Search for the cell housing the specified text and yield its [x, y] center coordinate. 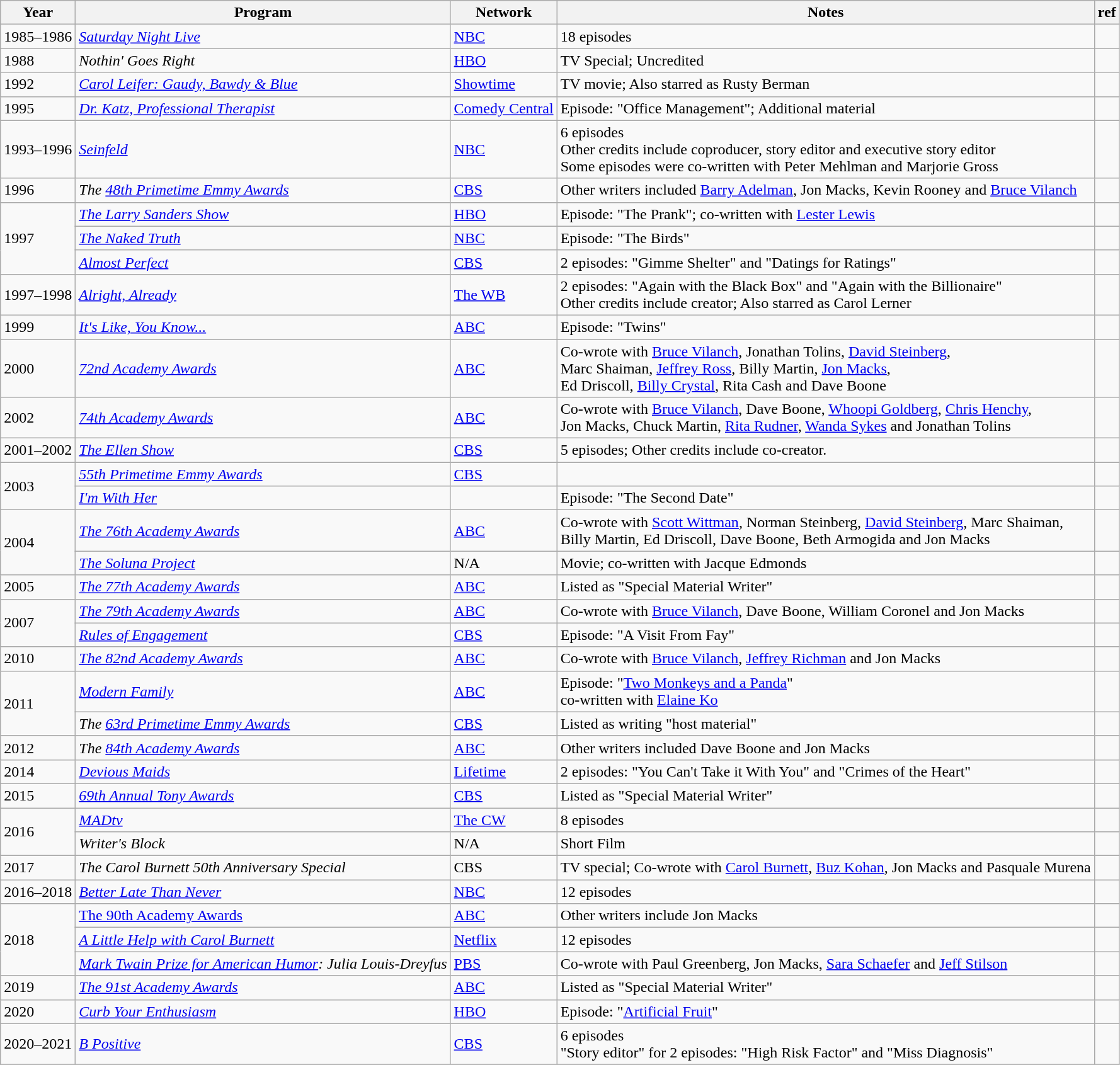
Lifetime [504, 772]
1988 [38, 60]
2 episodes: "Again with the Black Box" and "Again with the Billionaire"Other credits include creator; Also starred as Carol Lerner [825, 295]
Episode: "A Visit From Fay" [825, 635]
2002 [38, 418]
The Soluna Project [263, 563]
2 episodes: "You Can't Take it With You" and "Crimes of the Heart" [825, 772]
2005 [38, 587]
2007 [38, 623]
Modern Family [263, 692]
It's Like, You Know... [263, 327]
2016 [38, 831]
18 episodes [825, 37]
69th Annual Tony Awards [263, 795]
TV special; Co-wrote with Carol Burnett, Buz Kohan, Jon Macks and Pasquale Murena [825, 868]
2017 [38, 868]
Other writers include Jon Macks [825, 916]
2018 [38, 940]
72nd Academy Awards [263, 368]
MADtv [263, 819]
The Carol Burnett 50th Anniversary Special [263, 868]
Co-wrote with Bruce Vilanch, Dave Boone, Whoopi Goldberg, Chris Henchy,Jon Macks, Chuck Martin, Rita Rudner, Wanda Sykes and Jonathan Tolins [825, 418]
1996 [38, 190]
Curb Your Enthusiasm [263, 1011]
Co-wrote with Paul Greenberg, Jon Macks, Sara Schaefer and Jeff Stilson [825, 964]
Writer's Block [263, 844]
55th Primetime Emmy Awards [263, 474]
8 episodes [825, 819]
TV movie; Also starred as Rusty Berman [825, 84]
I'm With Her [263, 498]
The CW [504, 819]
The WB [504, 295]
The 91st Academy Awards [263, 988]
The 76th Academy Awards [263, 530]
1999 [38, 327]
Program [263, 13]
Short Film [825, 844]
PBS [504, 964]
Episode: "The Prank"; co-written with Lester Lewis [825, 214]
2001–2002 [38, 450]
2012 [38, 748]
5 episodes; Other credits include co-creator. [825, 450]
Episode: "The Second Date" [825, 498]
Comedy Central [504, 108]
Episode: "The Birds" [825, 238]
Co-wrote with Bruce Vilanch, Dave Boone, William Coronel and Jon Macks [825, 611]
The 48th Primetime Emmy Awards [263, 190]
6 episodes"Story editor" for 2 episodes: "High Risk Factor" and "Miss Diagnosis" [825, 1044]
Better Late Than Never [263, 892]
Notes [825, 13]
The Larry Sanders Show [263, 214]
The 77th Academy Awards [263, 587]
Rules of Engagement [263, 635]
1985–1986 [38, 37]
1995 [38, 108]
1997 [38, 238]
ref [1107, 13]
Dr. Katz, Professional Therapist [263, 108]
A Little Help with Carol Burnett [263, 940]
1992 [38, 84]
The Naked Truth [263, 238]
Other writers included Barry Adelman, Jon Macks, Kevin Rooney and Bruce Vilanch [825, 190]
2000 [38, 368]
2010 [38, 659]
2019 [38, 988]
1993–1996 [38, 149]
Almost Perfect [263, 262]
Devious Maids [263, 772]
Other writers included Dave Boone and Jon Macks [825, 748]
Nothin' Goes Right [263, 60]
2020 [38, 1011]
2016–2018 [38, 892]
Saturday Night Live [263, 37]
Seinfeld [263, 149]
The Ellen Show [263, 450]
Episode: "Office Management"; Additional material [825, 108]
Co-wrote with Bruce Vilanch, Jeffrey Richman and Jon Macks [825, 659]
The 63rd Primetime Emmy Awards [263, 724]
Mark Twain Prize for American Humor: Julia Louis-Dreyfus [263, 964]
Listed as writing "host material" [825, 724]
2020–2021 [38, 1044]
The 90th Academy Awards [263, 916]
74th Academy Awards [263, 418]
The 79th Academy Awards [263, 611]
2014 [38, 772]
Episode: "Two Monkeys and a Panda"co-written with Elaine Ko [825, 692]
Episode: "Twins" [825, 327]
2 episodes: "Gimme Shelter" and "Datings for Ratings" [825, 262]
1997–1998 [38, 295]
Showtime [504, 84]
Network [504, 13]
Carol Leifer: Gaudy, Bawdy & Blue [263, 84]
Netflix [504, 940]
B Positive [263, 1044]
The 84th Academy Awards [263, 748]
Co-wrote with Scott Wittman, Norman Steinberg, David Steinberg, Marc Shaiman,Billy Martin, Ed Driscoll, Dave Boone, Beth Armogida and Jon Macks [825, 530]
The 82nd Academy Awards [263, 659]
Alright, Already [263, 295]
Year [38, 13]
2011 [38, 703]
TV Special; Uncredited [825, 60]
2015 [38, 795]
Episode: "Artificial Fruit" [825, 1011]
2003 [38, 486]
2004 [38, 543]
Movie; co-written with Jacque Edmonds [825, 563]
